Capture the cell that displays the provided text and extract its [X, Y] central coordinate. 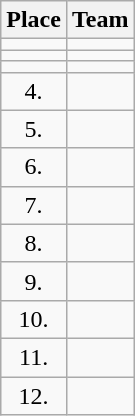
8. [34, 243]
7. [34, 205]
Team [100, 20]
12. [34, 395]
Place [34, 20]
5. [34, 129]
9. [34, 281]
10. [34, 319]
11. [34, 357]
6. [34, 167]
4. [34, 91]
